Find where the given text appears and provide that cell's center as (x, y) coordinate. 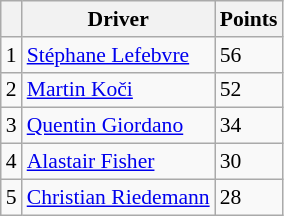
1 (12, 55)
Martin Koči (118, 90)
56 (249, 55)
52 (249, 90)
34 (249, 126)
28 (249, 197)
4 (12, 162)
5 (12, 197)
Alastair Fisher (118, 162)
Driver (118, 19)
Stéphane Lefebvre (118, 55)
Points (249, 19)
Quentin Giordano (118, 126)
3 (12, 126)
2 (12, 90)
Christian Riedemann (118, 197)
30 (249, 162)
